For the text-containing cell, return its midpoint in (X, Y) coordinate format. 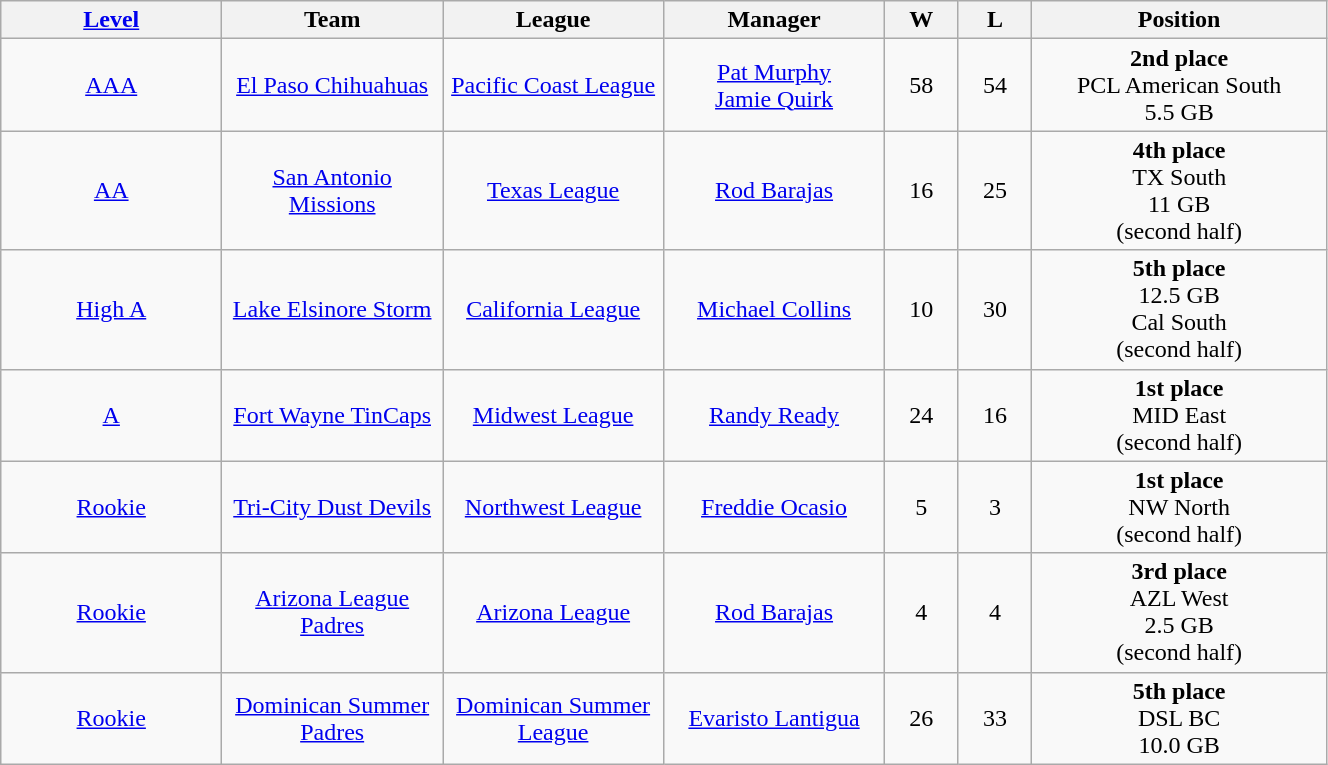
Manager (774, 20)
AAA (112, 85)
33 (995, 718)
1st placeNW North (second half) (1180, 507)
Evaristo Lantigua (774, 718)
Dominican Summer Padres (332, 718)
5th place12.5 GBCal South(second half) (1180, 310)
High A (112, 310)
25 (995, 190)
1st placeMID East(second half) (1180, 415)
L (995, 20)
58 (922, 85)
Team (332, 20)
26 (922, 718)
10 (922, 310)
Pacific Coast League (554, 85)
San Antonio Missions (332, 190)
5th placeDSL BC10.0 GB (1180, 718)
Position (1180, 20)
AA (112, 190)
Arizona League Padres (332, 612)
5 (922, 507)
Midwest League (554, 415)
Michael Collins (774, 310)
Dominican Summer League (554, 718)
24 (922, 415)
El Paso Chihuahuas (332, 85)
Arizona League (554, 612)
4th placeTX South11 GB(second half) (1180, 190)
California League (554, 310)
Freddie Ocasio (774, 507)
League (554, 20)
A (112, 415)
Lake Elsinore Storm (332, 310)
Randy Ready (774, 415)
2nd placePCL American South5.5 GB (1180, 85)
Pat MurphyJamie Quirk (774, 85)
54 (995, 85)
Northwest League (554, 507)
W (922, 20)
Level (112, 20)
3 (995, 507)
Texas League (554, 190)
Tri-City Dust Devils (332, 507)
30 (995, 310)
3rd place AZL West2.5 GB(second half) (1180, 612)
Fort Wayne TinCaps (332, 415)
